Search for the cell housing the specified text and yield its (x, y) center coordinate. 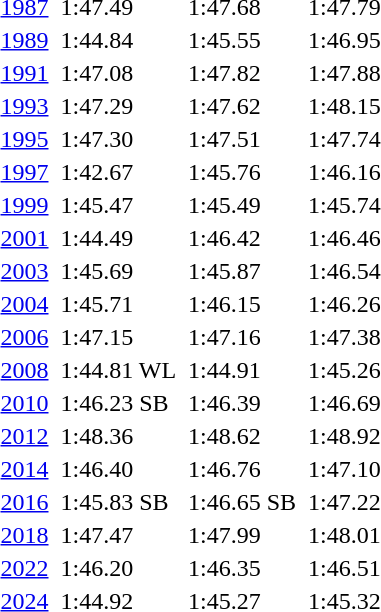
1:47.99 (242, 535)
1:45.69 (118, 271)
1:45.83 SB (118, 502)
1:45.55 (242, 40)
1:45.47 (118, 205)
1:46.39 (242, 403)
1:47.08 (118, 73)
1:46.76 (242, 469)
1:48.36 (118, 436)
1:47.30 (118, 139)
1:47.47 (118, 535)
1:45.49 (242, 205)
1:44.84 (118, 40)
1:42.67 (118, 172)
1:45.71 (118, 304)
1:48.62 (242, 436)
1:45.76 (242, 172)
1:46.65 SB (242, 502)
1:45.87 (242, 271)
1:44.91 (242, 370)
1:46.15 (242, 304)
1:46.42 (242, 238)
1:47.82 (242, 73)
1:46.23 SB (118, 403)
1:47.29 (118, 106)
1:47.16 (242, 337)
1:47.51 (242, 139)
1:46.20 (118, 568)
1:47.62 (242, 106)
1:44.81 WL (118, 370)
1:46.40 (118, 469)
1:44.49 (118, 238)
1:46.35 (242, 568)
1:47.15 (118, 337)
